Scan for the cell matching the given text and deliver its (x, y) coordinate at center. 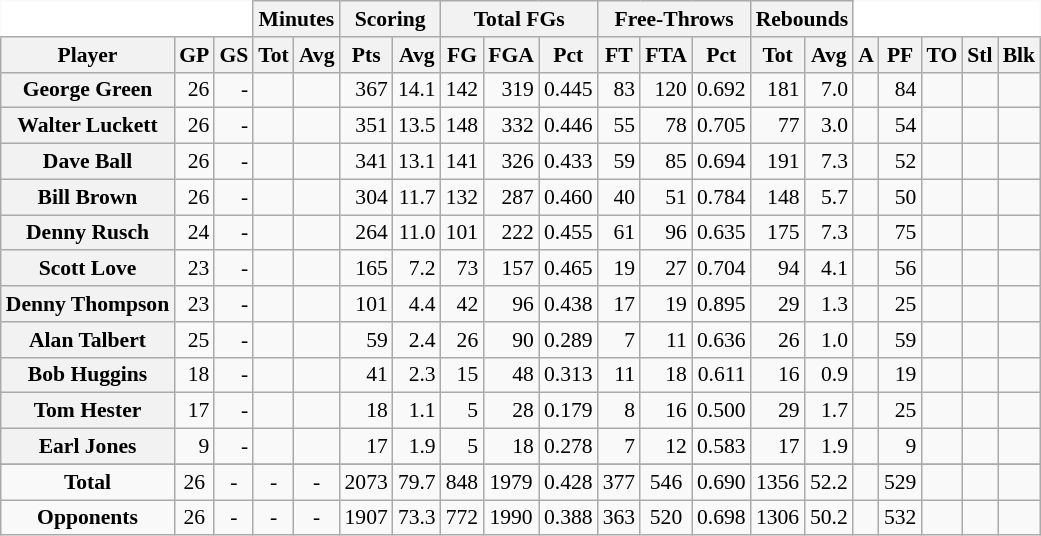
1.0 (830, 340)
28 (511, 411)
Earl Jones (88, 447)
0.455 (568, 233)
7.2 (417, 269)
55 (620, 126)
1979 (511, 482)
42 (462, 304)
529 (900, 482)
0.179 (568, 411)
0.692 (722, 90)
4.4 (417, 304)
50.2 (830, 518)
A (866, 55)
1306 (778, 518)
157 (511, 269)
George Green (88, 90)
84 (900, 90)
FT (620, 55)
0.465 (568, 269)
GS (234, 55)
Dave Ball (88, 162)
54 (900, 126)
0.313 (568, 375)
12 (666, 447)
11.0 (417, 233)
0.784 (722, 197)
27 (666, 269)
Total FGs (520, 19)
Stl (980, 55)
2073 (366, 482)
1990 (511, 518)
1.7 (830, 411)
Opponents (88, 518)
TO (942, 55)
0.635 (722, 233)
24 (194, 233)
83 (620, 90)
FG (462, 55)
367 (366, 90)
Alan Talbert (88, 340)
1.1 (417, 411)
79.7 (417, 482)
11.7 (417, 197)
GP (194, 55)
Denny Thompson (88, 304)
Pts (366, 55)
0.611 (722, 375)
48 (511, 375)
848 (462, 482)
77 (778, 126)
2.3 (417, 375)
191 (778, 162)
50 (900, 197)
78 (666, 126)
3.0 (830, 126)
1907 (366, 518)
Bob Huggins (88, 375)
51 (666, 197)
532 (900, 518)
Walter Luckett (88, 126)
1356 (778, 482)
41 (366, 375)
1.3 (830, 304)
132 (462, 197)
8 (620, 411)
75 (900, 233)
264 (366, 233)
351 (366, 126)
13.1 (417, 162)
0.445 (568, 90)
181 (778, 90)
175 (778, 233)
4.1 (830, 269)
52 (900, 162)
341 (366, 162)
90 (511, 340)
Blk (1020, 55)
Free-Throws (674, 19)
363 (620, 518)
0.460 (568, 197)
2.4 (417, 340)
0.9 (830, 375)
56 (900, 269)
165 (366, 269)
0.438 (568, 304)
52.2 (830, 482)
0.433 (568, 162)
0.388 (568, 518)
142 (462, 90)
85 (666, 162)
FGA (511, 55)
73.3 (417, 518)
Scoring (390, 19)
Tom Hester (88, 411)
Denny Rusch (88, 233)
520 (666, 518)
120 (666, 90)
0.694 (722, 162)
0.698 (722, 518)
0.705 (722, 126)
Bill Brown (88, 197)
0.583 (722, 447)
332 (511, 126)
304 (366, 197)
13.5 (417, 126)
546 (666, 482)
0.690 (722, 482)
0.895 (722, 304)
14.1 (417, 90)
141 (462, 162)
73 (462, 269)
0.278 (568, 447)
7.0 (830, 90)
Player (88, 55)
40 (620, 197)
319 (511, 90)
772 (462, 518)
0.446 (568, 126)
326 (511, 162)
287 (511, 197)
61 (620, 233)
15 (462, 375)
0.428 (568, 482)
222 (511, 233)
0.500 (722, 411)
Rebounds (802, 19)
0.704 (722, 269)
PF (900, 55)
377 (620, 482)
Total (88, 482)
5.7 (830, 197)
Minutes (296, 19)
94 (778, 269)
FTA (666, 55)
0.289 (568, 340)
Scott Love (88, 269)
0.636 (722, 340)
